Extract the (x, y) coordinate from the center of the cell holding the provided text.  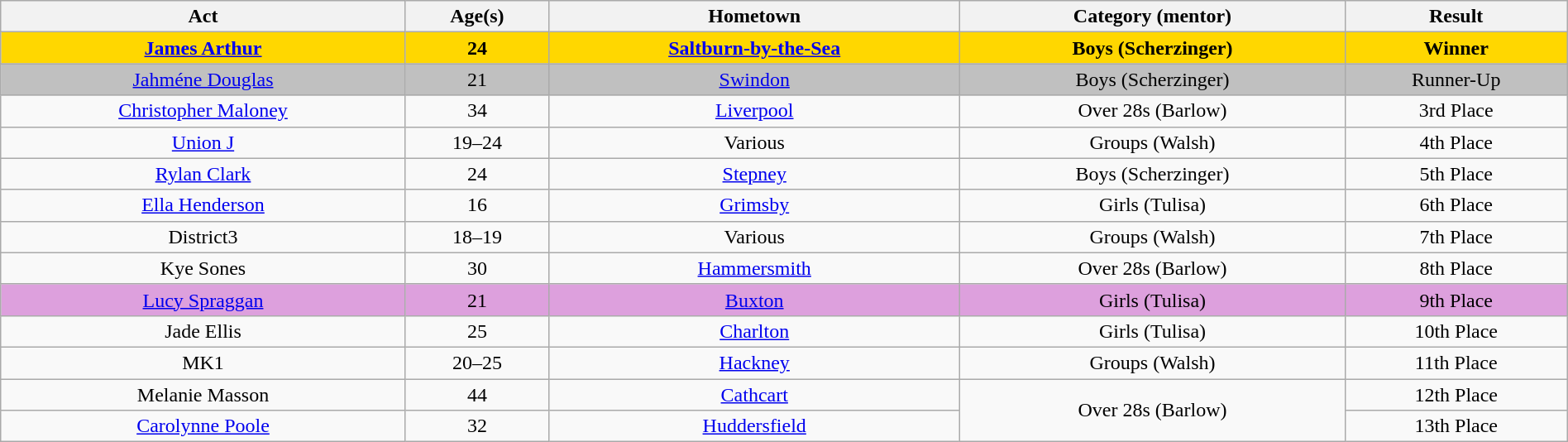
Jahméne Douglas (203, 79)
Liverpool (754, 111)
Age(s) (476, 17)
32 (476, 426)
Cathcart (754, 395)
13th Place (1456, 426)
Runner-Up (1456, 79)
5th Place (1456, 174)
9th Place (1456, 300)
10th Place (1456, 331)
18–19 (476, 237)
Result (1456, 17)
8th Place (1456, 268)
12th Place (1456, 395)
25 (476, 331)
6th Place (1456, 205)
Stepney (754, 174)
Huddersfield (754, 426)
Grimsby (754, 205)
Category (mentor) (1153, 17)
Charlton (754, 331)
MK1 (203, 363)
Lucy Spraggan (203, 300)
Ella Henderson (203, 205)
Hometown (754, 17)
Act (203, 17)
Buxton (754, 300)
Swindon (754, 79)
Rylan Clark (203, 174)
Saltburn-by-the-Sea (754, 48)
Hammersmith (754, 268)
3rd Place (1456, 111)
Winner (1456, 48)
District3 (203, 237)
11th Place (1456, 363)
44 (476, 395)
20–25 (476, 363)
19–24 (476, 142)
Union J (203, 142)
Hackney (754, 363)
16 (476, 205)
7th Place (1456, 237)
Christopher Maloney (203, 111)
4th Place (1456, 142)
Melanie Masson (203, 395)
34 (476, 111)
James Arthur (203, 48)
Carolynne Poole (203, 426)
Kye Sones (203, 268)
30 (476, 268)
Jade Ellis (203, 331)
